For the text-containing cell, return its midpoint in [x, y] coordinate format. 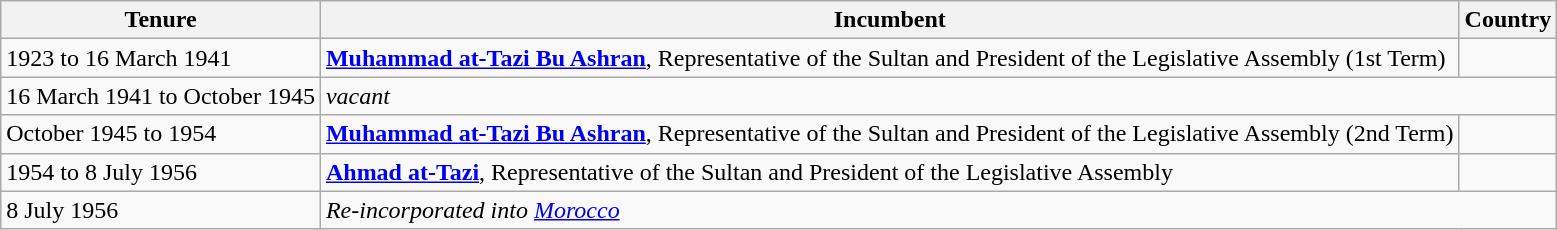
Muhammad at-Tazi Bu Ashran, Representative of the Sultan and President of the Legislative Assembly (2nd Term) [890, 134]
1923 to 16 March 1941 [161, 58]
8 July 1956 [161, 210]
16 March 1941 to October 1945 [161, 96]
1954 to 8 July 1956 [161, 172]
Incumbent [890, 20]
vacant [938, 96]
Muhammad at-Tazi Bu Ashran, Representative of the Sultan and President of the Legislative Assembly (1st Term) [890, 58]
Re-incorporated into Morocco [938, 210]
Tenure [161, 20]
Country [1508, 20]
October 1945 to 1954 [161, 134]
Ahmad at-Tazi, Representative of the Sultan and President of the Legislative Assembly [890, 172]
